From the cell containing the given text, extract its center point as (X, Y) coordinate. 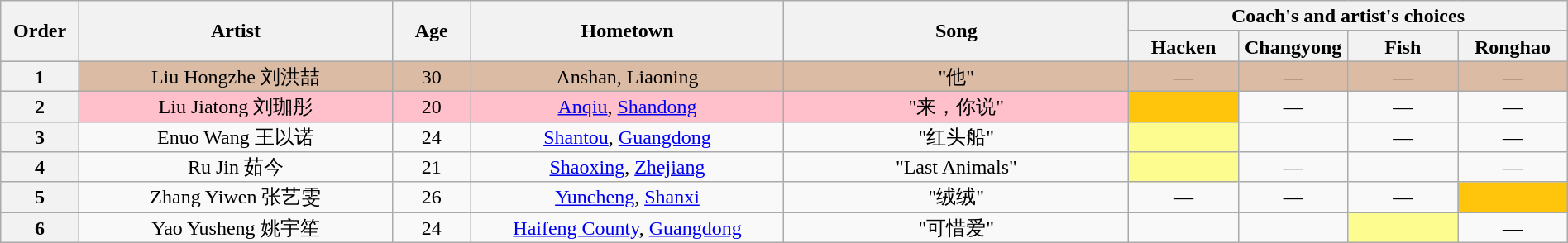
Coach's and artist's choices (1348, 17)
"红头船" (956, 137)
Shaoxing, Zhejiang (627, 167)
Hometown (627, 31)
"可惜爱" (956, 228)
Shantou, Guangdong (627, 137)
Age (432, 31)
Hacken (1184, 46)
Changyong (1293, 46)
Song (956, 31)
Zhang Yiwen 张艺雯 (235, 197)
"绒绒" (956, 197)
1 (40, 76)
3 (40, 137)
30 (432, 76)
21 (432, 167)
Ronghao (1513, 46)
6 (40, 228)
Fish (1403, 46)
26 (432, 197)
Yao Yusheng 姚宇笙 (235, 228)
Anqiu, Shandong (627, 106)
Liu Jiatong 刘珈彤 (235, 106)
4 (40, 167)
Yuncheng, Shanxi (627, 197)
20 (432, 106)
Haifeng County, Guangdong (627, 228)
Artist (235, 31)
Enuo Wang 王以诺 (235, 137)
2 (40, 106)
Liu Hongzhe 刘洪喆 (235, 76)
Ru Jin 茹今 (235, 167)
"来，你说" (956, 106)
"他" (956, 76)
5 (40, 197)
Anshan, Liaoning (627, 76)
Order (40, 31)
"Last Animals" (956, 167)
